From the cell containing the given text, extract its center point as [x, y] coordinate. 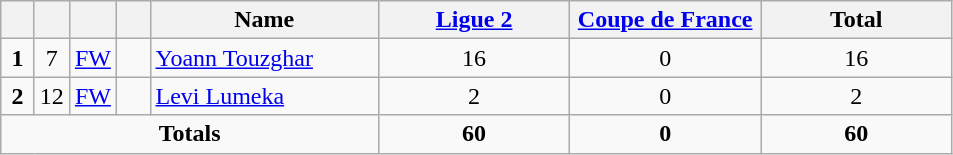
Coupe de France [666, 20]
Totals [190, 134]
Ligue 2 [474, 20]
1 [18, 58]
Yoann Touzghar [264, 58]
Name [264, 20]
Total [856, 20]
12 [52, 96]
7 [52, 58]
Levi Lumeka [264, 96]
